Identify which cell holds the provided text, then report its [x, y] central coordinate. 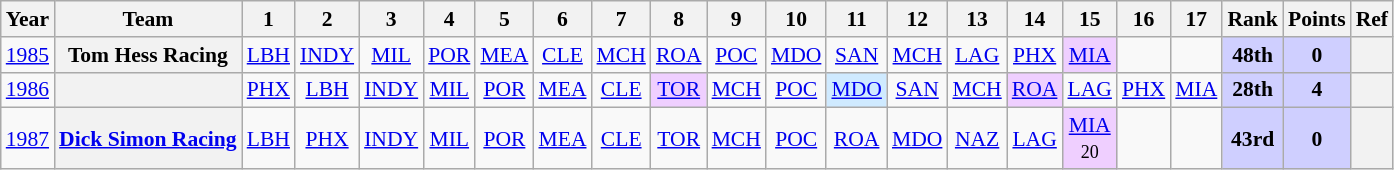
Dick Simon Racing [148, 138]
7 [622, 19]
MIA20 [1089, 138]
Ref [1372, 19]
Rank [1252, 19]
10 [796, 19]
8 [679, 19]
28th [1252, 90]
3 [391, 19]
1987 [28, 138]
14 [1035, 19]
Team [148, 19]
48th [1252, 55]
15 [1089, 19]
9 [736, 19]
43rd [1252, 138]
Tom Hess Racing [148, 55]
12 [918, 19]
1986 [28, 90]
6 [562, 19]
Points [1317, 19]
5 [504, 19]
11 [856, 19]
13 [976, 19]
2 [327, 19]
Year [28, 19]
17 [1196, 19]
16 [1144, 19]
NAZ [976, 138]
1985 [28, 55]
1 [268, 19]
